Find where the given text appears and provide that cell's center as [X, Y] coordinate. 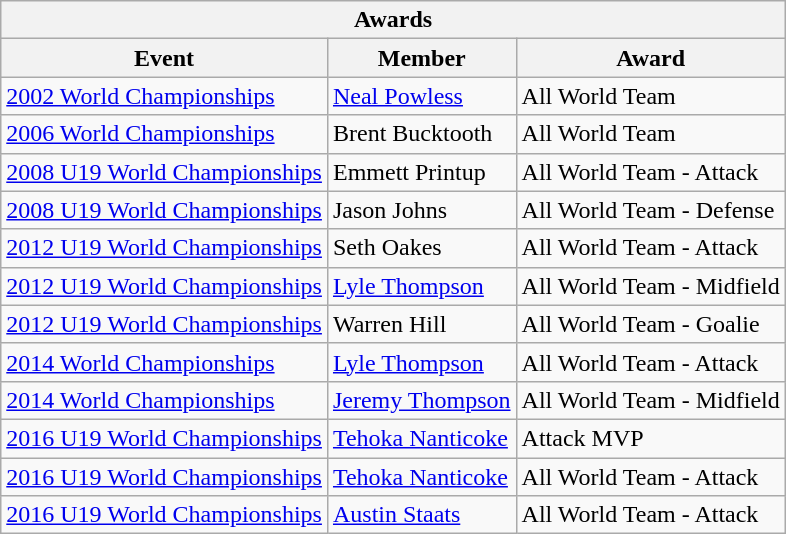
Brent Bucktooth [422, 134]
Neal Powless [422, 96]
2002 World Championships [164, 96]
All World Team - Goalie [650, 324]
Award [650, 58]
Event [164, 58]
Awards [393, 20]
Jason Johns [422, 210]
Attack MVP [650, 438]
Warren Hill [422, 324]
Member [422, 58]
2006 World Championships [164, 134]
Seth Oakes [422, 248]
Austin Staats [422, 515]
Emmett Printup [422, 172]
Jeremy Thompson [422, 400]
All World Team - Defense [650, 210]
